Return the (X, Y) coordinate for the center point of the cell that contains the specified text.  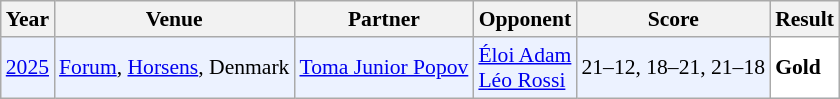
Opponent (524, 19)
Score (673, 19)
Partner (384, 19)
2025 (28, 68)
Venue (174, 19)
Result (804, 19)
Year (28, 19)
Toma Junior Popov (384, 68)
21–12, 18–21, 21–18 (673, 68)
Gold (804, 68)
Forum, Horsens, Denmark (174, 68)
Éloi Adam Léo Rossi (524, 68)
